Detect which cell encompasses the target text, then output its (x, y) center coordinate. 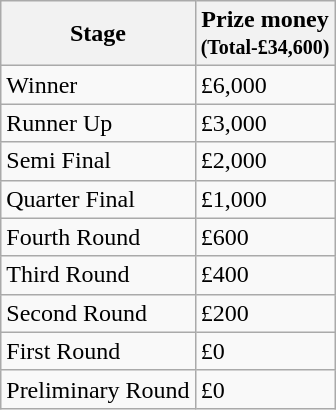
Quarter Final (98, 199)
Fourth Round (98, 237)
Runner Up (98, 123)
Second Round (98, 313)
£6,000 (265, 85)
Third Round (98, 275)
£200 (265, 313)
First Round (98, 351)
Prize money(Total-£34,600) (265, 34)
£3,000 (265, 123)
Preliminary Round (98, 389)
£400 (265, 275)
£1,000 (265, 199)
Stage (98, 34)
£600 (265, 237)
£2,000 (265, 161)
Winner (98, 85)
Semi Final (98, 161)
